Capture the cell that displays the provided text and extract its [x, y] central coordinate. 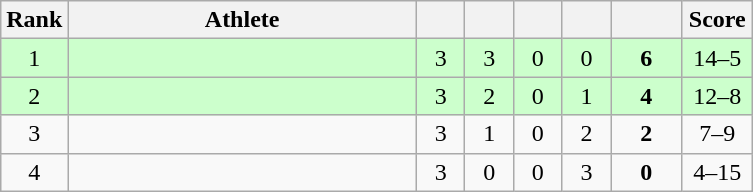
7–9 [718, 134]
14–5 [718, 58]
Athlete [242, 20]
Rank [34, 20]
Score [718, 20]
4–15 [718, 172]
12–8 [718, 96]
6 [646, 58]
